For the text-containing cell, return its midpoint in [x, y] coordinate format. 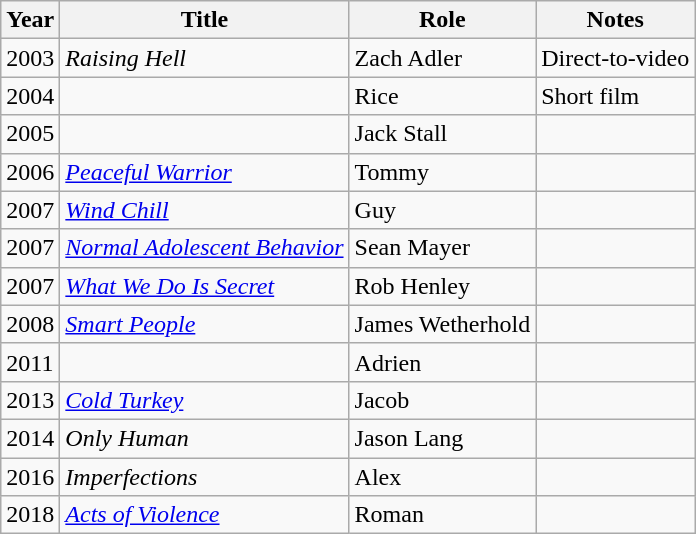
What We Do Is Secret [204, 286]
Guy [442, 210]
Rice [442, 96]
2005 [30, 134]
2003 [30, 58]
Smart People [204, 324]
2013 [30, 400]
2008 [30, 324]
Acts of Violence [204, 515]
Rob Henley [442, 286]
Cold Turkey [204, 400]
Jacob [442, 400]
Peaceful Warrior [204, 172]
Role [442, 20]
Short film [616, 96]
Year [30, 20]
2011 [30, 362]
Imperfections [204, 477]
Zach Adler [442, 58]
Title [204, 20]
2014 [30, 438]
Adrien [442, 362]
2004 [30, 96]
Only Human [204, 438]
Normal Adolescent Behavior [204, 248]
Notes [616, 20]
Raising Hell [204, 58]
Alex [442, 477]
2018 [30, 515]
2006 [30, 172]
Roman [442, 515]
James Wetherhold [442, 324]
Direct-to-video [616, 58]
Jason Lang [442, 438]
Sean Mayer [442, 248]
Tommy [442, 172]
2016 [30, 477]
Wind Chill [204, 210]
Jack Stall [442, 134]
